Return the (x, y) coordinate for the center point of the cell that contains the specified text.  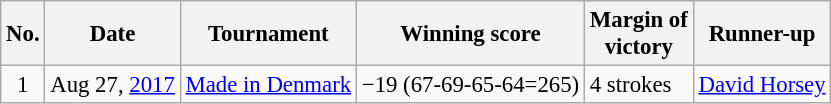
Winning score (470, 34)
4 strokes (638, 85)
Date (112, 34)
Tournament (268, 34)
Aug 27, 2017 (112, 85)
Margin ofvictory (638, 34)
1 (23, 85)
Runner-up (762, 34)
No. (23, 34)
Made in Denmark (268, 85)
David Horsey (762, 85)
−19 (67-69-65-64=265) (470, 85)
